Pinpoint the cell where the given text exists, returning its [x, y] midpoint coordinate. 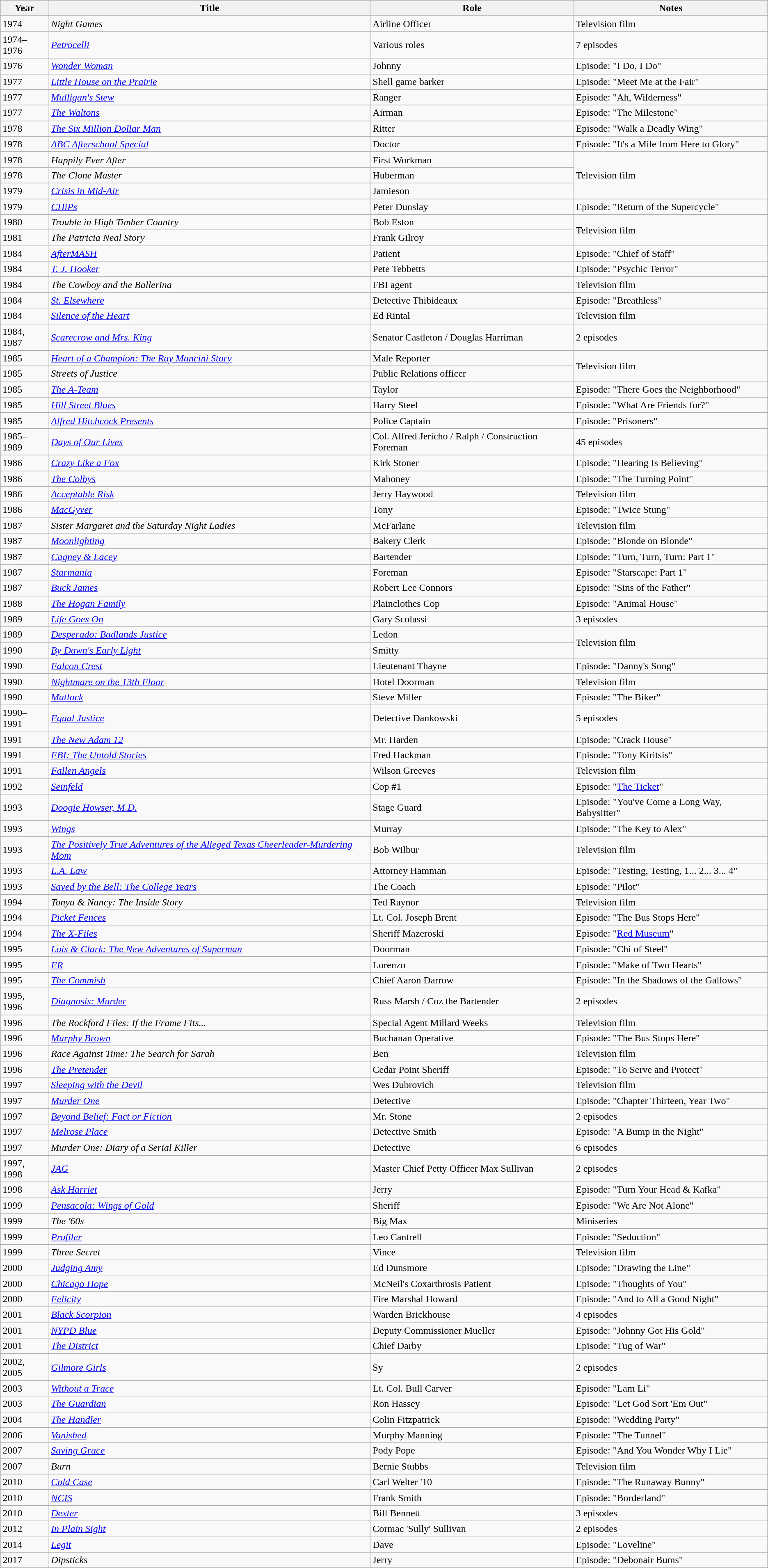
Episode: "Chapter Thirteen, Year Two" [670, 1101]
Mahoney [472, 479]
Airline Officer [472, 24]
Episode: "The Turning Point" [670, 479]
Episode: "Twice Stung" [670, 510]
The New Adam 12 [210, 740]
Kirk Stoner [472, 463]
Days of Our Lives [210, 441]
Role [472, 8]
Episode: "The Biker" [670, 697]
The Guardian [210, 1404]
Murray [472, 829]
The Cowboy and the Ballerina [210, 285]
McNeil's Coxarthrosis Patient [472, 1284]
Vince [472, 1252]
2012 [25, 1529]
1980 [25, 222]
The A-Team [210, 389]
Mr. Stone [472, 1116]
By Dawn's Early Light [210, 650]
Pensacola: Wings of Gold [210, 1205]
2017 [25, 1560]
The Pretender [210, 1070]
Episode: "Animal House" [670, 603]
Notes [670, 8]
Scarecrow and Mrs. King [210, 337]
1998 [25, 1190]
Lt. Col. Bull Carver [472, 1388]
Night Games [210, 24]
First Workman [472, 160]
Episode: "Let God Sort 'Em Out" [670, 1404]
Fallen Angels [210, 771]
1974–1976 [25, 45]
1990–1991 [25, 718]
Ted Raynor [472, 902]
Episode: "It's a Mile from Here to Glory" [670, 144]
Episode: "And to All a Good Night" [670, 1299]
Cold Case [210, 1482]
Stage Guard [472, 807]
Black Scorpion [210, 1315]
Ben [472, 1054]
The Rockford Files: If the Frame Fits... [210, 1023]
Episode: "Testing, Testing, 1... 2... 3... 4" [670, 871]
6 episodes [670, 1147]
Episode: "Lam Li" [670, 1388]
Harry Steel [472, 405]
Beyond Belief: Fact or Fiction [210, 1116]
Sleeping with the Devil [210, 1085]
The Handler [210, 1419]
Episode: "Chief of Staff" [670, 254]
Frank Gilroy [472, 238]
Miniseries [670, 1221]
5 episodes [670, 718]
Shell game barker [472, 82]
Doorman [472, 949]
Silence of the Heart [210, 316]
Huberman [472, 175]
CHiPs [210, 206]
Title [210, 8]
Episode: "The Tunnel" [670, 1435]
Moonlighting [210, 541]
Cormac 'Sully' Sullivan [472, 1529]
Wilson Greeves [472, 771]
Senator Castleton / Douglas Harriman [472, 337]
Doogie Howser, M.D. [210, 807]
Bob Wilbur [472, 850]
Police Captain [472, 421]
Episode: "Pilot" [670, 887]
Felicity [210, 1299]
Episode: "Danny's Song" [670, 666]
Episode: "Johnny Got His Gold" [670, 1330]
Tony [472, 510]
Episode: "Crack House" [670, 740]
Pody Pope [472, 1451]
Lieutenant Thayne [472, 666]
Attorney Hamman [472, 871]
Episode: "What Are Friends for?" [670, 405]
Bill Bennett [472, 1513]
The District [210, 1346]
Sheriff Mazeroski [472, 933]
Equal Justice [210, 718]
Detective Dankowski [472, 718]
Hotel Doorman [472, 681]
Crisis in Mid-Air [210, 191]
Bob Eston [472, 222]
Frank Smith [472, 1497]
FBI: The Untold Stories [210, 755]
Foreman [472, 572]
Melrose Place [210, 1132]
Life Goes On [210, 619]
Warden Brickhouse [472, 1315]
Episode: "Tug of War" [670, 1346]
Russ Marsh / Coz the Bartender [472, 1001]
Episode: "The Key to Alex" [670, 829]
The X-Files [210, 933]
Cop #1 [472, 786]
Saved by the Bell: The College Years [210, 887]
Buck James [210, 588]
The Waltons [210, 113]
Ed Rintal [472, 316]
Episode: "Wedding Party" [670, 1419]
Murder One: Diary of a Serial Killer [210, 1147]
Dipsticks [210, 1560]
Patient [472, 254]
Episode: "We Are Not Alone" [670, 1205]
Special Agent Millard Weeks [472, 1023]
Lt. Col. Joseph Brent [472, 918]
The Six Million Dollar Man [210, 128]
Episode: "The Runaway Bunny" [670, 1482]
FBI agent [472, 285]
Lois & Clark: The New Adventures of Superman [210, 949]
NYPD Blue [210, 1330]
Episode: "Seduction" [670, 1237]
7 episodes [670, 45]
2006 [25, 1435]
Race Against Time: The Search for Sarah [210, 1054]
Gary Scolassi [472, 619]
Burn [210, 1466]
Legit [210, 1545]
Dexter [210, 1513]
4 episodes [670, 1315]
McFarlane [472, 526]
JAG [210, 1168]
Airman [472, 113]
Alfred Hitchcock Presents [210, 421]
Episode: "Psychic Terror" [670, 269]
Chief Aaron Darrow [472, 980]
Episode: "I Do, I Do" [670, 66]
Episode: "There Goes the Neighborhood" [670, 389]
Ask Harriet [210, 1190]
Episode: "Hearing Is Believing" [670, 463]
The Clone Master [210, 175]
Nightmare on the 13th Floor [210, 681]
Ron Hassey [472, 1404]
Ranger [472, 97]
Wings [210, 829]
T. J. Hooker [210, 269]
Jamieson [472, 191]
Episode: "Thoughts of You" [670, 1284]
Johnny [472, 66]
Little House on the Prairie [210, 82]
Murphy Brown [210, 1038]
Sheriff [472, 1205]
Buchanan Operative [472, 1038]
Deputy Commissioner Mueller [472, 1330]
Falcon Crest [210, 666]
Episode: "A Bump in the Night" [670, 1132]
Episode: "Red Museum" [670, 933]
Peter Dunslay [472, 206]
Starmania [210, 572]
The '60s [210, 1221]
1997, 1998 [25, 1168]
The Coach [472, 887]
Robert Lee Connors [472, 588]
Episode: "Starscape: Part 1" [670, 572]
Carl Welter '10 [472, 1482]
The Patricia Neal Story [210, 238]
Sy [472, 1367]
Episode: "Turn, Turn, Turn: Part 1" [670, 557]
Tonya & Nancy: The Inside Story [210, 902]
Gilmore Girls [210, 1367]
Heart of a Champion: The Ray Mancini Story [210, 358]
Doctor [472, 144]
Jerry Haywood [472, 494]
Without a Trace [210, 1388]
Plainclothes Cop [472, 603]
In Plain Sight [210, 1529]
1981 [25, 238]
Episode: "You've Come a Long Way, Babysitter" [670, 807]
Episode: "Tony Kiritsis" [670, 755]
1995, 1996 [25, 1001]
Dave [472, 1545]
Public Relations officer [472, 374]
Episode: "Turn Your Head & Kafka" [670, 1190]
AfterMASH [210, 254]
Judging Amy [210, 1268]
MacGyver [210, 510]
St. Elsewhere [210, 300]
Ritter [472, 128]
Episode: "Loveline" [670, 1545]
Episode: "Ah, Wilderness" [670, 97]
Detective Smith [472, 1132]
Episode: "Sins of the Father" [670, 588]
Wes Dubrovich [472, 1085]
The Colbys [210, 479]
Murphy Manning [472, 1435]
Petrocelli [210, 45]
Seinfeld [210, 786]
Episode: "Walk a Deadly Wing" [670, 128]
1974 [25, 24]
1985–1989 [25, 441]
Episode: "Prisoners" [670, 421]
Matlock [210, 697]
45 episodes [670, 441]
Episode: "Blonde on Blonde" [670, 541]
Hill Street Blues [210, 405]
NCIS [210, 1497]
Episode: "Drawing the Line" [670, 1268]
Detective Thibideaux [472, 300]
1992 [25, 786]
Acceptable Risk [210, 494]
Desperado: Badlands Justice [210, 635]
Happily Ever After [210, 160]
Episode: "The Milestone" [670, 113]
Colin Fitzpatrick [472, 1419]
Mr. Harden [472, 740]
Ed Dunsmore [472, 1268]
Master Chief Petty Officer Max Sullivan [472, 1168]
2004 [25, 1419]
The Positively True Adventures of the Alleged Texas Cheerleader-Murdering Mom [210, 850]
The Hogan Family [210, 603]
Episode: "Make of Two Hearts" [670, 965]
Fred Hackman [472, 755]
Episode: "Chi of Steel" [670, 949]
ER [210, 965]
Ledon [472, 635]
Male Reporter [472, 358]
Episode: "To Serve and Protect" [670, 1070]
1984, 1987 [25, 337]
Chicago Hope [210, 1284]
Wonder Woman [210, 66]
Bartender [472, 557]
Bakery Clerk [472, 541]
Taylor [472, 389]
Steve Miller [472, 697]
Smitty [472, 650]
Fire Marshal Howard [472, 1299]
Saving Grace [210, 1451]
Chief Darby [472, 1346]
Episode: "Borderland" [670, 1497]
2014 [25, 1545]
1988 [25, 603]
Episode: "Return of the Supercycle" [670, 206]
Episode: "In the Shadows of the Gallows" [670, 980]
Episode: "Breathless" [670, 300]
Cagney & Lacey [210, 557]
Murder One [210, 1101]
Year [25, 8]
Diagnosis: Murder [210, 1001]
Three Secret [210, 1252]
Picket Fences [210, 918]
L.A. Law [210, 871]
Crazy Like a Fox [210, 463]
Bernie Stubbs [472, 1466]
Cedar Point Sheriff [472, 1070]
Trouble in High Timber Country [210, 222]
Various roles [472, 45]
Streets of Justice [210, 374]
Episode: "The Ticket" [670, 786]
Episode: "Meet Me at the Fair" [670, 82]
Pete Tebbetts [472, 269]
2002, 2005 [25, 1367]
Leo Cantrell [472, 1237]
1976 [25, 66]
Mulligan's Stew [210, 97]
Episode: "And You Wonder Why I Lie" [670, 1451]
Sister Margaret and the Saturday Night Ladies [210, 526]
Lorenzo [472, 965]
Profiler [210, 1237]
Big Max [472, 1221]
Col. Alfred Jericho / Ralph / Construction Foreman [472, 441]
Episode: "Debonair Bums" [670, 1560]
The Commish [210, 980]
ABC Afterschool Special [210, 144]
Vanished [210, 1435]
